Return the (x, y) coordinate for the center point of the cell that contains the specified text.  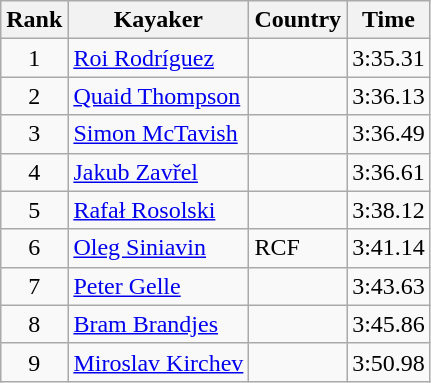
9 (34, 362)
Roi Rodríguez (158, 58)
Time (389, 20)
4 (34, 172)
Oleg Siniavin (158, 248)
3:50.98 (389, 362)
Country (298, 20)
7 (34, 286)
Peter Gelle (158, 286)
Rank (34, 20)
3:38.12 (389, 210)
3:36.49 (389, 134)
5 (34, 210)
Quaid Thompson (158, 96)
3:36.13 (389, 96)
3:36.61 (389, 172)
Kayaker (158, 20)
6 (34, 248)
RCF (298, 248)
Miroslav Kirchev (158, 362)
Rafał Rosolski (158, 210)
3 (34, 134)
3:35.31 (389, 58)
2 (34, 96)
3:45.86 (389, 324)
8 (34, 324)
Jakub Zavřel (158, 172)
Simon McTavish (158, 134)
Bram Brandjes (158, 324)
1 (34, 58)
3:41.14 (389, 248)
3:43.63 (389, 286)
